Capture the cell that displays the provided text and extract its (x, y) central coordinate. 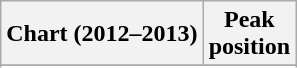
Peakposition (249, 34)
Chart (2012–2013) (102, 34)
